Extract the [x, y] coordinate from the center of the cell holding the provided text.  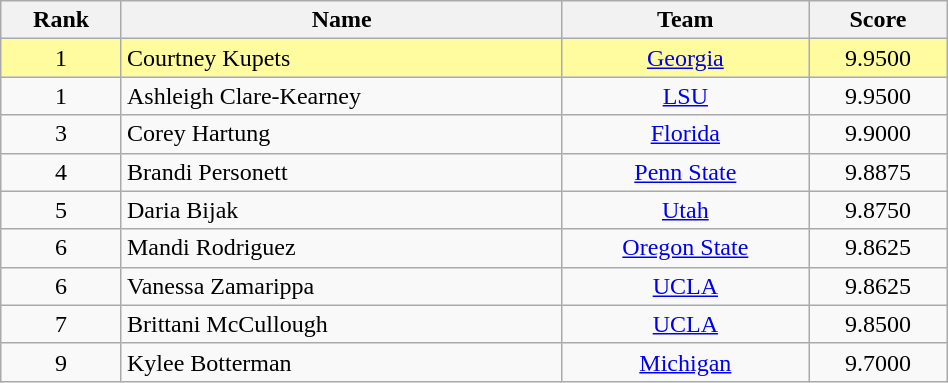
Penn State [685, 172]
Florida [685, 134]
Rank [62, 20]
Corey Hartung [342, 134]
Courtney Kupets [342, 58]
Brandi Personett [342, 172]
Oregon State [685, 248]
LSU [685, 96]
9.7000 [878, 362]
5 [62, 210]
9.8875 [878, 172]
Score [878, 20]
Name [342, 20]
9.8500 [878, 324]
Daria Bijak [342, 210]
9.8750 [878, 210]
9 [62, 362]
7 [62, 324]
Michigan [685, 362]
Kylee Botterman [342, 362]
9.9000 [878, 134]
Mandi Rodriguez [342, 248]
Vanessa Zamarippa [342, 286]
Georgia [685, 58]
3 [62, 134]
Brittani McCullough [342, 324]
4 [62, 172]
Utah [685, 210]
Ashleigh Clare-Kearney [342, 96]
Team [685, 20]
